Pinpoint the cell where the given text exists, returning its (x, y) midpoint coordinate. 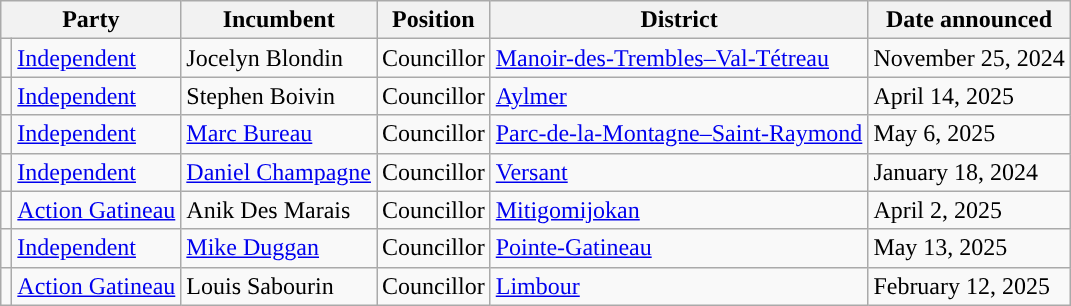
April 2, 2025 (969, 210)
Date announced (969, 20)
Versant (679, 172)
Position (433, 20)
Anik Des Marais (279, 210)
November 25, 2024 (969, 58)
Marc Bureau (279, 134)
Incumbent (279, 20)
Parc-de-la-Montagne–Saint-Raymond (679, 134)
Manoir-des-Trembles–Val-Tétreau (679, 58)
Aylmer (679, 96)
Party (91, 20)
January 18, 2024 (969, 172)
Daniel Champagne (279, 172)
May 6, 2025 (969, 134)
Louis Sabourin (279, 286)
Stephen Boivin (279, 96)
Mitigomijokan (679, 210)
Limbour (679, 286)
April 14, 2025 (969, 96)
February 12, 2025 (969, 286)
May 13, 2025 (969, 248)
Pointe-Gatineau (679, 248)
District (679, 20)
Jocelyn Blondin (279, 58)
Mike Duggan (279, 248)
